Find where the given text appears and provide that cell's center as (x, y) coordinate. 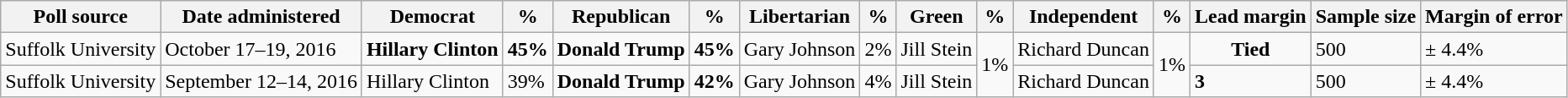
October 17–19, 2016 (261, 49)
Lead margin (1250, 17)
September 12–14, 2016 (261, 81)
4% (878, 81)
3 (1250, 81)
42% (715, 81)
Republican (620, 17)
Sample size (1365, 17)
2% (878, 49)
Margin of error (1495, 17)
Libertarian (800, 17)
Date administered (261, 17)
39% (528, 81)
Tied (1250, 49)
Democrat (432, 17)
Poll source (81, 17)
Green (937, 17)
Independent (1084, 17)
